Output the (X, Y) coordinate of the center of the cell containing the given text.  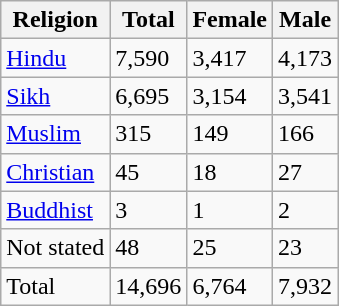
7,590 (148, 58)
4,173 (306, 58)
3,154 (230, 96)
3,541 (306, 96)
Male (306, 20)
45 (148, 172)
2 (306, 210)
27 (306, 172)
18 (230, 172)
315 (148, 134)
Sikh (56, 96)
1 (230, 210)
3 (148, 210)
166 (306, 134)
Buddhist (56, 210)
149 (230, 134)
Christian (56, 172)
3,417 (230, 58)
Muslim (56, 134)
23 (306, 248)
48 (148, 248)
Religion (56, 20)
6,695 (148, 96)
Hindu (56, 58)
6,764 (230, 286)
Not stated (56, 248)
25 (230, 248)
14,696 (148, 286)
Female (230, 20)
7,932 (306, 286)
